Scan for the cell matching the given text and deliver its (X, Y) coordinate at center. 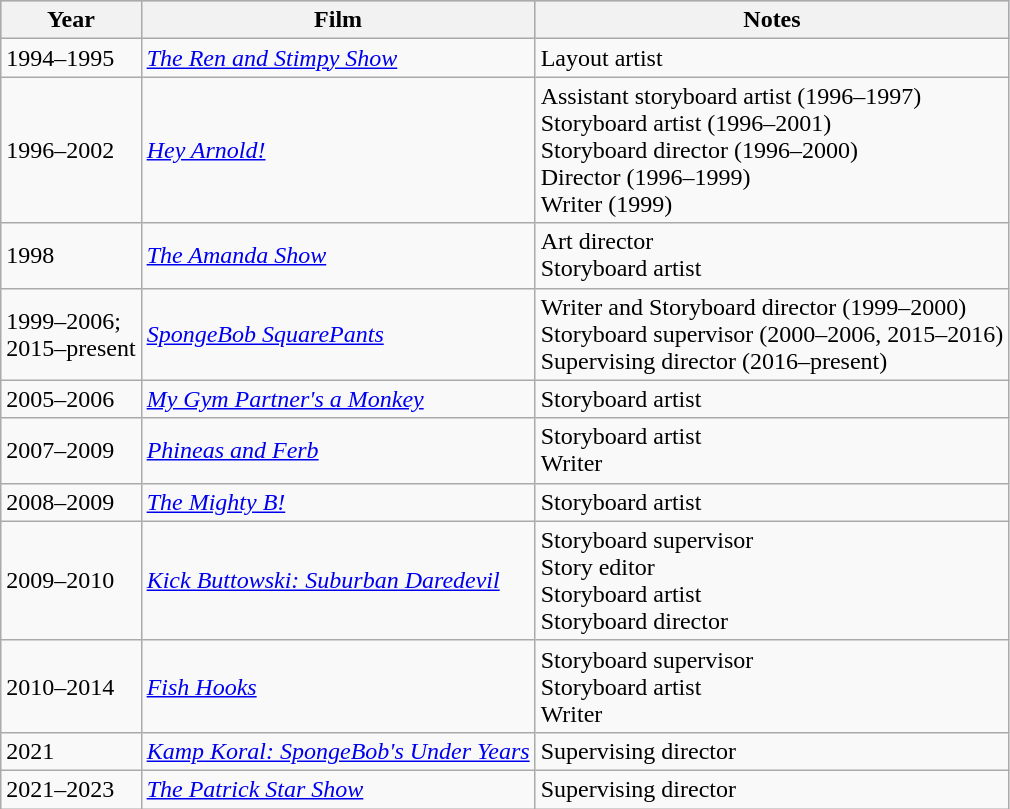
Phineas and Ferb (338, 450)
The Amanda Show (338, 256)
2005–2006 (71, 399)
The Patrick Star Show (338, 789)
1999–2006;2015–present (71, 334)
2008–2009 (71, 502)
My Gym Partner's a Monkey (338, 399)
Kamp Koral: SpongeBob's Under Years (338, 751)
Writer and Storyboard director (1999–2000)Storyboard supervisor (2000–2006, 2015–2016)Supervising director (2016–present) (772, 334)
The Mighty B! (338, 502)
Hey Arnold! (338, 150)
The Ren and Stimpy Show (338, 58)
1996–2002 (71, 150)
Fish Hooks (338, 686)
Notes (772, 20)
Art directorStoryboard artist (772, 256)
2009–2010 (71, 580)
2021 (71, 751)
Storyboard supervisorStory editorStoryboard artistStoryboard director (772, 580)
1994–1995 (71, 58)
Year (71, 20)
SpongeBob SquarePants (338, 334)
2007–2009 (71, 450)
Layout artist (772, 58)
Assistant storyboard artist (1996–1997)Storyboard artist (1996–2001)Storyboard director (1996–2000)Director (1996–1999)Writer (1999) (772, 150)
Storyboard artistWriter (772, 450)
Kick Buttowski: Suburban Daredevil (338, 580)
1998 (71, 256)
Storyboard supervisorStoryboard artistWriter (772, 686)
Film (338, 20)
2010–2014 (71, 686)
2021–2023 (71, 789)
